Scan for the cell matching the given text and deliver its [x, y] coordinate at center. 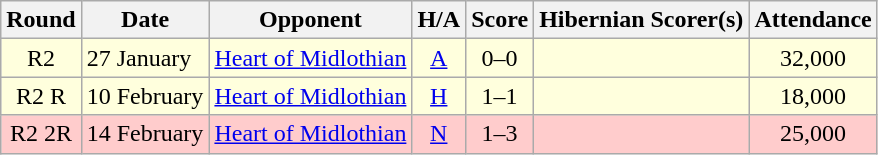
A [439, 58]
1–1 [500, 96]
25,000 [813, 134]
10 February [145, 96]
Round [41, 20]
27 January [145, 58]
0–0 [500, 58]
Date [145, 20]
H [439, 96]
N [439, 134]
R2 2R [41, 134]
32,000 [813, 58]
Score [500, 20]
1–3 [500, 134]
Attendance [813, 20]
Hibernian Scorer(s) [642, 20]
14 February [145, 134]
Opponent [310, 20]
R2 R [41, 96]
18,000 [813, 96]
H/A [439, 20]
R2 [41, 58]
